Find where the given text appears and provide that cell's center as (X, Y) coordinate. 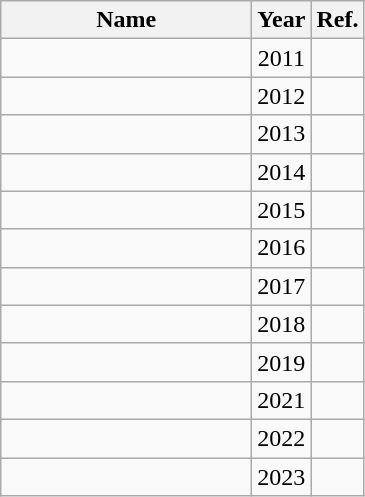
2011 (282, 58)
2017 (282, 286)
2012 (282, 96)
2019 (282, 362)
2014 (282, 172)
Ref. (338, 20)
2013 (282, 134)
2023 (282, 477)
2016 (282, 248)
2022 (282, 438)
2021 (282, 400)
Year (282, 20)
2015 (282, 210)
2018 (282, 324)
Name (126, 20)
